Locate the cell with the specified text and output its (X, Y) center coordinate. 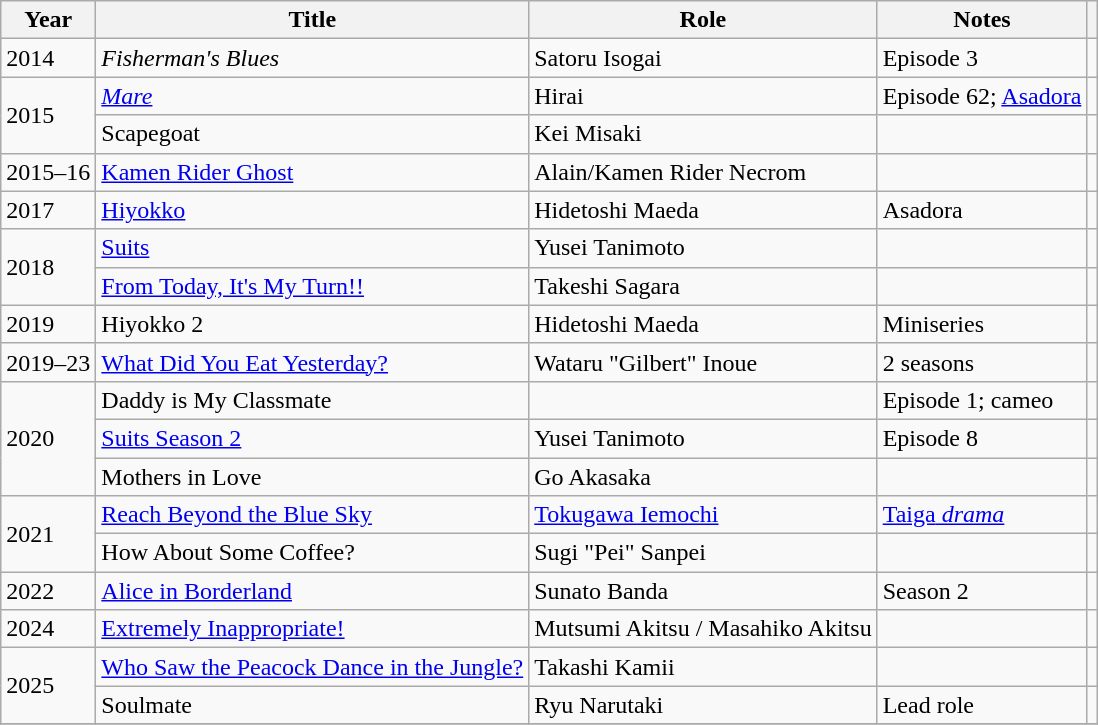
Lead role (982, 705)
2019–23 (48, 362)
Takeshi Sagara (703, 286)
Suits Season 2 (312, 438)
How About Some Coffee? (312, 553)
Daddy is My Classmate (312, 400)
Episode 3 (982, 58)
Soulmate (312, 705)
Hirai (703, 96)
Extremely Inappropriate! (312, 629)
2015 (48, 115)
2021 (48, 534)
Taiga drama (982, 515)
Satoru Isogai (703, 58)
Year (48, 20)
Episode 8 (982, 438)
Reach Beyond the Blue Sky (312, 515)
Tokugawa Iemochi (703, 515)
Kamen Rider Ghost (312, 172)
Asadora (982, 210)
Fisherman's Blues (312, 58)
Mare (312, 96)
2025 (48, 686)
Season 2 (982, 591)
Miniseries (982, 324)
Wataru "Gilbert" Inoue (703, 362)
Episode 1; cameo (982, 400)
Sugi "Pei" Sanpei (703, 553)
Takashi Kamii (703, 667)
2024 (48, 629)
2018 (48, 267)
Mothers in Love (312, 477)
Sunato Banda (703, 591)
2020 (48, 438)
2019 (48, 324)
2017 (48, 210)
What Did You Eat Yesterday? (312, 362)
Go Akasaka (703, 477)
Alice in Borderland (312, 591)
From Today, It's My Turn!! (312, 286)
Title (312, 20)
Mutsumi Akitsu / Masahiko Akitsu (703, 629)
Hiyokko 2 (312, 324)
Hiyokko (312, 210)
Who Saw the Peacock Dance in the Jungle? (312, 667)
Scapegoat (312, 134)
Suits (312, 248)
2015–16 (48, 172)
Ryu Narutaki (703, 705)
Kei Misaki (703, 134)
Episode 62; Asadora (982, 96)
Notes (982, 20)
Alain/Kamen Rider Necrom (703, 172)
Role (703, 20)
2014 (48, 58)
2 seasons (982, 362)
2022 (48, 591)
